Detect which cell encompasses the target text, then output its [x, y] center coordinate. 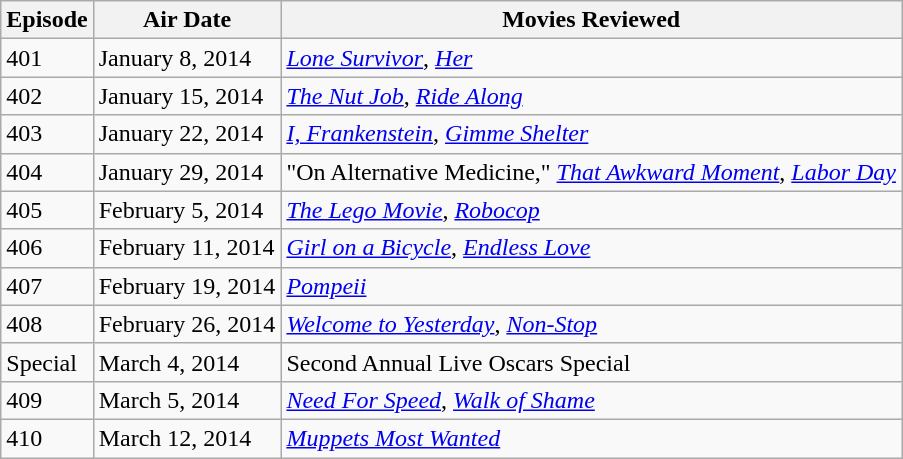
January 29, 2014 [187, 172]
407 [47, 286]
"On Alternative Medicine," That Awkward Moment, Labor Day [592, 172]
Movies Reviewed [592, 20]
405 [47, 210]
Special [47, 362]
The Nut Job, Ride Along [592, 96]
January 15, 2014 [187, 96]
Girl on a Bicycle, Endless Love [592, 248]
I, Frankenstein, Gimme Shelter [592, 134]
408 [47, 324]
March 12, 2014 [187, 438]
Muppets Most Wanted [592, 438]
402 [47, 96]
The Lego Movie, Robocop [592, 210]
January 8, 2014 [187, 58]
March 5, 2014 [187, 400]
403 [47, 134]
Episode [47, 20]
February 5, 2014 [187, 210]
January 22, 2014 [187, 134]
Pompeii [592, 286]
February 19, 2014 [187, 286]
Air Date [187, 20]
Welcome to Yesterday, Non-Stop [592, 324]
409 [47, 400]
410 [47, 438]
Lone Survivor, Her [592, 58]
401 [47, 58]
February 11, 2014 [187, 248]
February 26, 2014 [187, 324]
404 [47, 172]
406 [47, 248]
March 4, 2014 [187, 362]
Need For Speed, Walk of Shame [592, 400]
Second Annual Live Oscars Special [592, 362]
